Provide the [X, Y] coordinate of the cell's center where the given text is located.  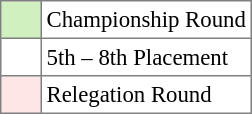
Championship Round [146, 20]
Relegation Round [146, 95]
5th – 8th Placement [146, 57]
